Return [X, Y] of the center of cell containing provided text 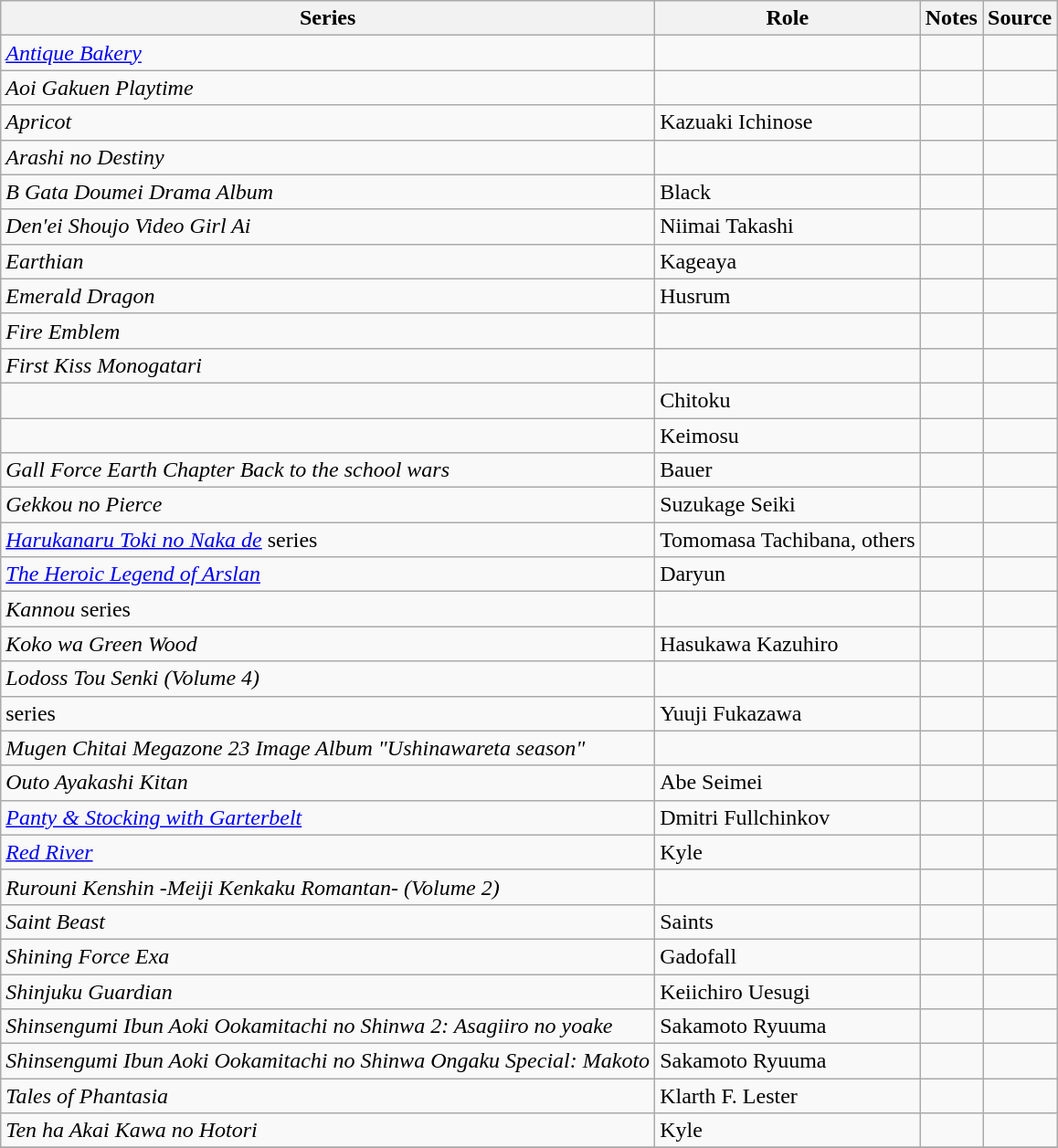
Gekkou no Pierce [328, 505]
Shinjuku Guardian [328, 991]
Role [788, 18]
Husrum [788, 296]
Suzukage Seiki [788, 505]
Niimai Takashi [788, 226]
Abe Seimei [788, 783]
Lodoss Tou Senki (Volume 4) [328, 679]
Dmitri Fullchinkov [788, 817]
The Heroic Legend of Arslan [328, 574]
Kannou series [328, 609]
Emerald Dragon [328, 296]
Chitoku [788, 400]
Harukanaru Toki no Naka de series [328, 540]
Aoi Gakuen Playtime [328, 88]
Kageaya [788, 261]
Black [788, 192]
Source [1020, 18]
Apricot [328, 122]
Shinsengumi Ibun Aoki Ookamitachi no Shinwa 2: Asagiiro no yoake [328, 1027]
Shining Force Exa [328, 956]
Rurouni Kenshin -Meiji Kenkaku Romantan- (Volume 2) [328, 887]
Mugen Chitai Megazone 23 Image Album "Ushinawareta season" [328, 748]
Kazuaki Ichinose [788, 122]
Klarth F. Lester [788, 1096]
Gadofall [788, 956]
Earthian [328, 261]
Ten ha Akai Kawa no Hotori [328, 1131]
Outo Ayakashi Kitan [328, 783]
Keimosu [788, 436]
Hasukawa Kazuhiro [788, 644]
Keiichiro Uesugi [788, 991]
Saint Beast [328, 922]
Panty & Stocking with Garterbelt [328, 817]
Red River [328, 852]
Koko wa Green Wood [328, 644]
B Gata Doumei Drama Album [328, 192]
Saints [788, 922]
Daryun [788, 574]
Gall Force Earth Chapter Back to the school wars [328, 470]
Fire Emblem [328, 331]
Tomomasa Tachibana, others [788, 540]
First Kiss Monogatari [328, 365]
series [328, 713]
Notes [951, 18]
Shinsengumi Ibun Aoki Ookamitachi no Shinwa Ongaku Special: Makoto [328, 1061]
Den'ei Shoujo Video Girl Ai [328, 226]
Series [328, 18]
Antique Bakery [328, 53]
Arashi no Destiny [328, 157]
Bauer [788, 470]
Tales of Phantasia [328, 1096]
Yuuji Fukazawa [788, 713]
